Return (x, y) of the center of cell containing provided text 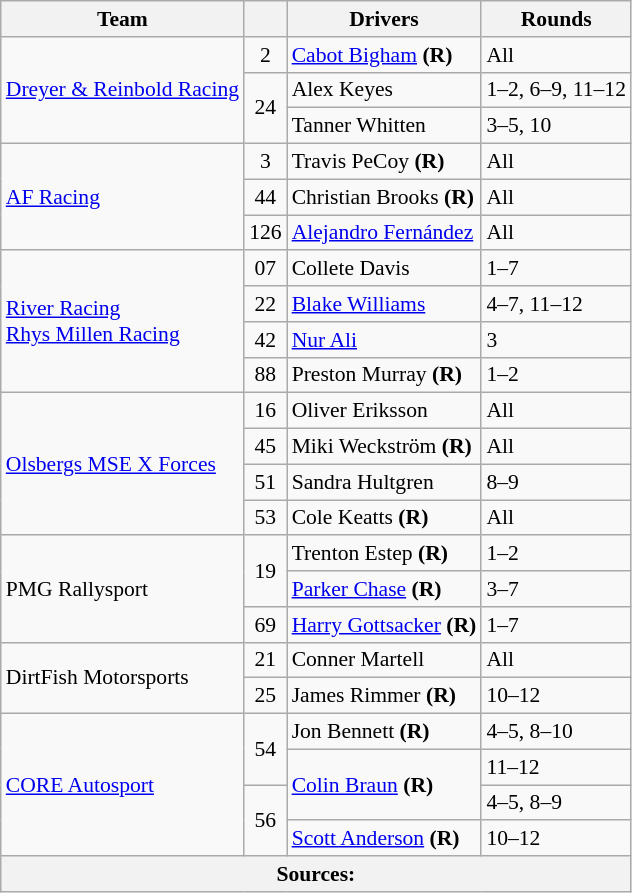
PMG Rallysport (122, 590)
Olsbergs MSE X Forces (122, 464)
69 (266, 625)
16 (266, 411)
Rounds (556, 19)
Tanner Whitten (384, 126)
88 (266, 375)
Miki Weckström (R) (384, 447)
3–5, 10 (556, 126)
Colin Braun (R) (384, 784)
21 (266, 660)
Harry Gottsacker (R) (384, 625)
AF Racing (122, 198)
2 (266, 55)
Alex Keyes (384, 90)
Christian Brooks (R) (384, 197)
Collete Davis (384, 269)
Cabot Bigham (R) (384, 55)
53 (266, 518)
8–9 (556, 482)
DirtFish Motorsports (122, 678)
25 (266, 696)
Oliver Eriksson (384, 411)
4–5, 8–10 (556, 732)
51 (266, 482)
Scott Anderson (R) (384, 839)
56 (266, 820)
1–2, 6–9, 11–12 (556, 90)
Cole Keatts (R) (384, 518)
Preston Murray (R) (384, 375)
54 (266, 750)
11–12 (556, 767)
126 (266, 233)
22 (266, 304)
24 (266, 108)
Alejandro Fernández (384, 233)
Sandra Hultgren (384, 482)
Drivers (384, 19)
Blake Williams (384, 304)
Conner Martell (384, 660)
19 (266, 572)
45 (266, 447)
Parker Chase (R) (384, 589)
3–7 (556, 589)
4–7, 11–12 (556, 304)
Travis PeCoy (R) (384, 162)
Sources: (316, 874)
07 (266, 269)
Team (122, 19)
Trenton Estep (R) (384, 554)
Dreyer & Reinbold Racing (122, 90)
44 (266, 197)
CORE Autosport (122, 785)
River Racing Rhys Millen Racing (122, 322)
4–5, 8–9 (556, 803)
Jon Bennett (R) (384, 732)
James Rimmer (R) (384, 696)
Nur Ali (384, 340)
42 (266, 340)
